Return (x, y) of the center of cell containing provided text 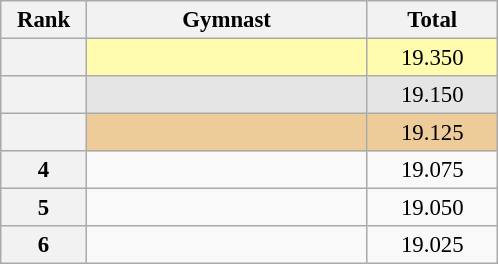
19.150 (432, 95)
6 (44, 245)
19.125 (432, 133)
5 (44, 208)
19.350 (432, 58)
Rank (44, 20)
Gymnast (226, 20)
19.075 (432, 170)
Total (432, 20)
19.025 (432, 245)
19.050 (432, 208)
4 (44, 170)
